From the cell containing the given text, extract its center point as (X, Y) coordinate. 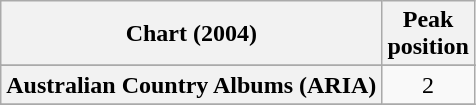
Peak position (428, 34)
2 (428, 85)
Chart (2004) (192, 34)
Australian Country Albums (ARIA) (192, 85)
